Return the [x, y] coordinate for the center point of the cell that contains the specified text.  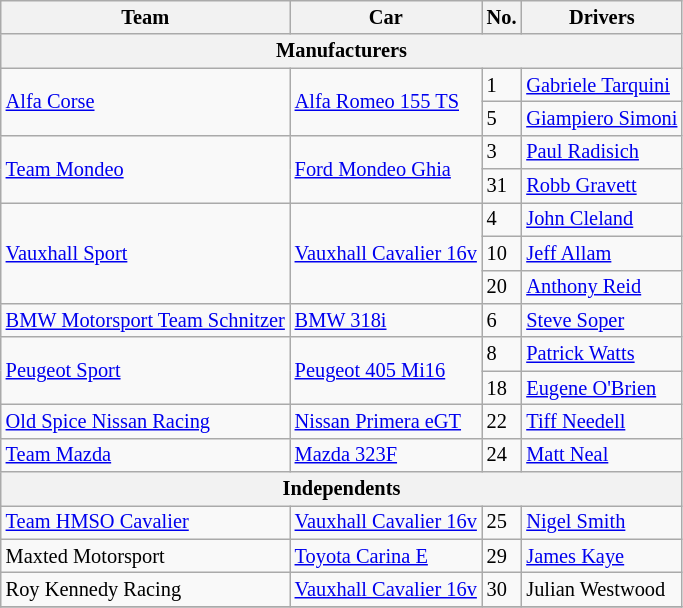
John Cleland [602, 219]
6 [502, 320]
Roy Kennedy Racing [146, 589]
Alfa Romeo 155 TS [386, 102]
Maxted Motorsport [146, 556]
Jeff Allam [602, 253]
Giampiero Simoni [602, 118]
Team Mondeo [146, 168]
BMW Motorsport Team Schnitzer [146, 320]
Patrick Watts [602, 354]
25 [502, 522]
Nigel Smith [602, 522]
Anthony Reid [602, 287]
8 [502, 354]
1 [502, 85]
Peugeot Sport [146, 370]
Robb Gravett [602, 186]
Tiff Needell [602, 421]
24 [502, 455]
Team [146, 17]
4 [502, 219]
Toyota Carina E [386, 556]
31 [502, 186]
No. [502, 17]
20 [502, 287]
Car [386, 17]
Team Mazda [146, 455]
Team HMSO Cavalier [146, 522]
Ford Mondeo Ghia [386, 168]
3 [502, 152]
Gabriele Tarquini [602, 85]
Mazda 323F [386, 455]
30 [502, 589]
Nissan Primera eGT [386, 421]
Paul Radisich [602, 152]
5 [502, 118]
Matt Neal [602, 455]
James Kaye [602, 556]
10 [502, 253]
Eugene O'Brien [602, 388]
Drivers [602, 17]
Peugeot 405 Mi16 [386, 370]
Manufacturers [342, 51]
Vauxhall Sport [146, 252]
Old Spice Nissan Racing [146, 421]
Julian Westwood [602, 589]
Steve Soper [602, 320]
Independents [342, 489]
18 [502, 388]
Alfa Corse [146, 102]
BMW 318i [386, 320]
29 [502, 556]
22 [502, 421]
